For the text-containing cell, return its midpoint in [X, Y] coordinate format. 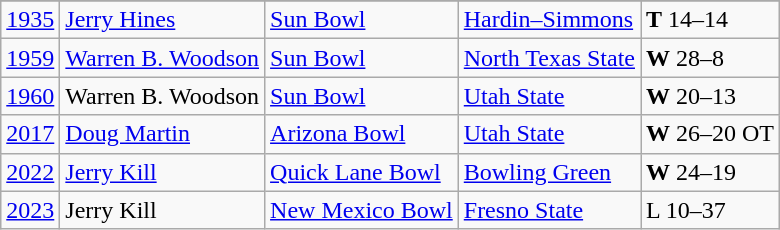
Bowling Green [549, 172]
Fresno State [549, 210]
1960 [30, 96]
2022 [30, 172]
2017 [30, 134]
1935 [30, 20]
W 24–19 [710, 172]
Hardin–Simmons [549, 20]
W 20–13 [710, 96]
Jerry Hines [162, 20]
2023 [30, 210]
W 28–8 [710, 58]
T 14–14 [710, 20]
1959 [30, 58]
North Texas State [549, 58]
Quick Lane Bowl [362, 172]
Arizona Bowl [362, 134]
New Mexico Bowl [362, 210]
W 26–20 OT [710, 134]
Doug Martin [162, 134]
L 10–37 [710, 210]
